Identify which cell holds the provided text, then report its (x, y) central coordinate. 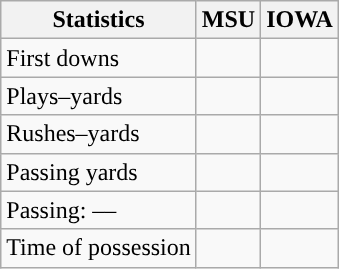
Plays–yards (99, 96)
Rushes–yards (99, 134)
Statistics (99, 20)
Passing: –– (99, 210)
MSU (228, 20)
Passing yards (99, 172)
IOWA (300, 20)
Time of possession (99, 248)
First downs (99, 58)
